Provide the (X, Y) coordinate of the cell's center where the given text is located.  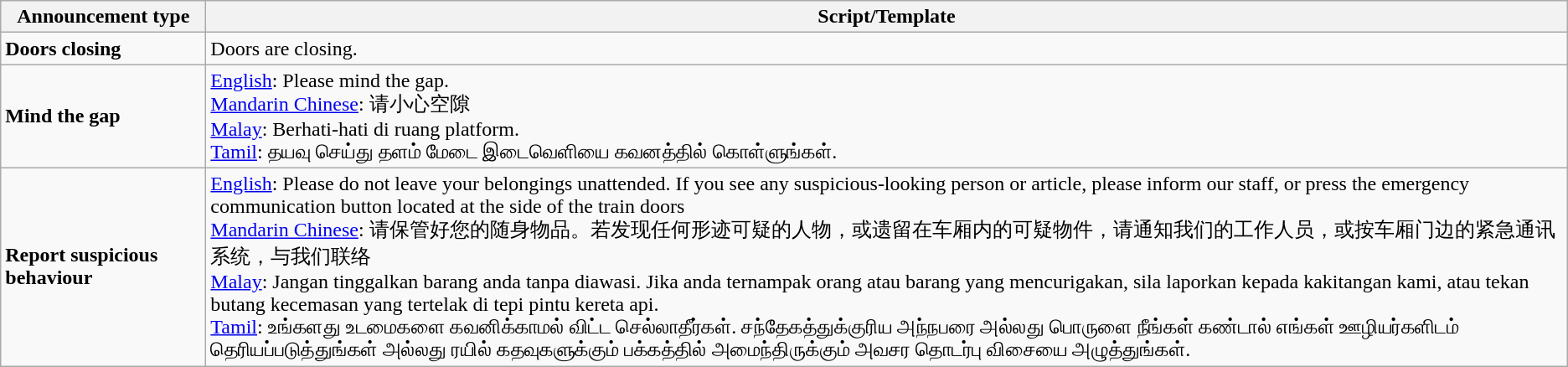
Doors are closing. (886, 49)
Mind the gap (104, 116)
Doors closing (104, 49)
Script/Template (886, 17)
Announcement type (104, 17)
Report suspicious behaviour (104, 266)
